Extract the [X, Y] coordinate from the center of the cell holding the provided text.  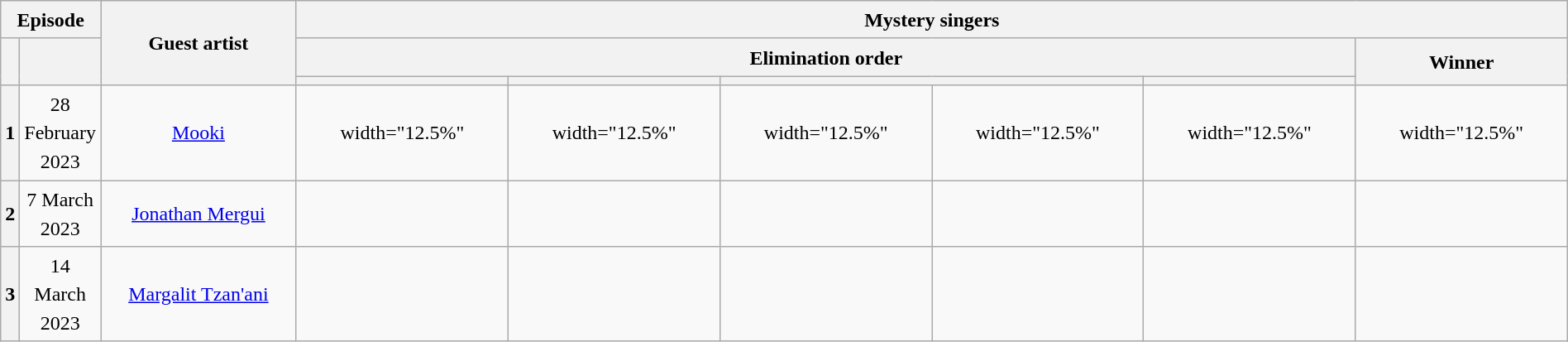
3 [10, 295]
Mystery singers [931, 20]
Winner [1461, 61]
2 [10, 214]
28 February 2023 [60, 132]
Elimination order [825, 57]
Jonathan Mergui [198, 214]
14 March 2023 [60, 295]
Margalit Tzan'ani [198, 295]
Mooki [198, 132]
Episode [51, 20]
Guest artist [198, 43]
1 [10, 132]
7 March 2023 [60, 214]
